Output the [x, y] coordinate of the center of the cell containing the given text.  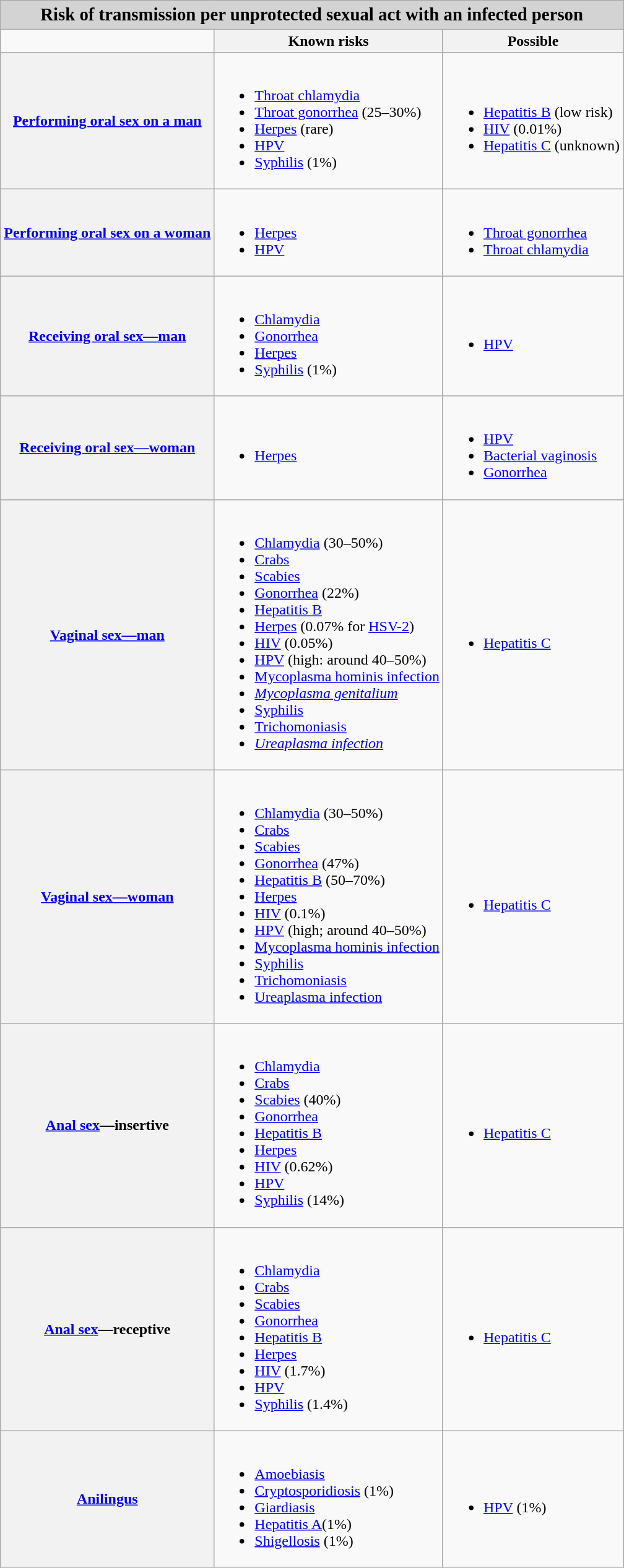
ChlamydiaCrabsScabiesGonorrheaHepatitis BHerpesHIV (1.7%)HPVSyphilis (1.4%) [329, 1329]
Performing oral sex on a woman [108, 233]
HerpesHPV [329, 233]
Vaginal sex—woman [108, 897]
Receiving oral sex—man [108, 336]
ChlamydiaCrabsScabies (40%)GonorrheaHepatitis BHerpesHIV (0.62%)HPVSyphilis (14%) [329, 1125]
AmoebiasisCryptosporidiosis (1%)GiardiasisHepatitis A(1%)Shigellosis (1%) [329, 1499]
Anilingus [108, 1499]
HPV (1%) [532, 1499]
Possible [532, 41]
Known risks [329, 41]
HPVBacterial vaginosisGonorrhea [532, 448]
Throat gonorrheaThroat chlamydia [532, 233]
Anal sex—receptive [108, 1329]
Anal sex—insertive [108, 1125]
Risk of transmission per unprotected sexual act with an infected person [312, 15]
Herpes [329, 448]
ChlamydiaGonorrheaHerpesSyphilis (1%) [329, 336]
HPV [532, 336]
Throat chlamydiaThroat gonorrhea (25–30%)Herpes (rare)HPVSyphilis (1%) [329, 121]
Performing oral sex on a man [108, 121]
Receiving oral sex—woman [108, 448]
Vaginal sex—man [108, 635]
Hepatitis B (low risk)HIV (0.01%)Hepatitis C (unknown) [532, 121]
